Identify which cell holds the provided text, then report its (X, Y) central coordinate. 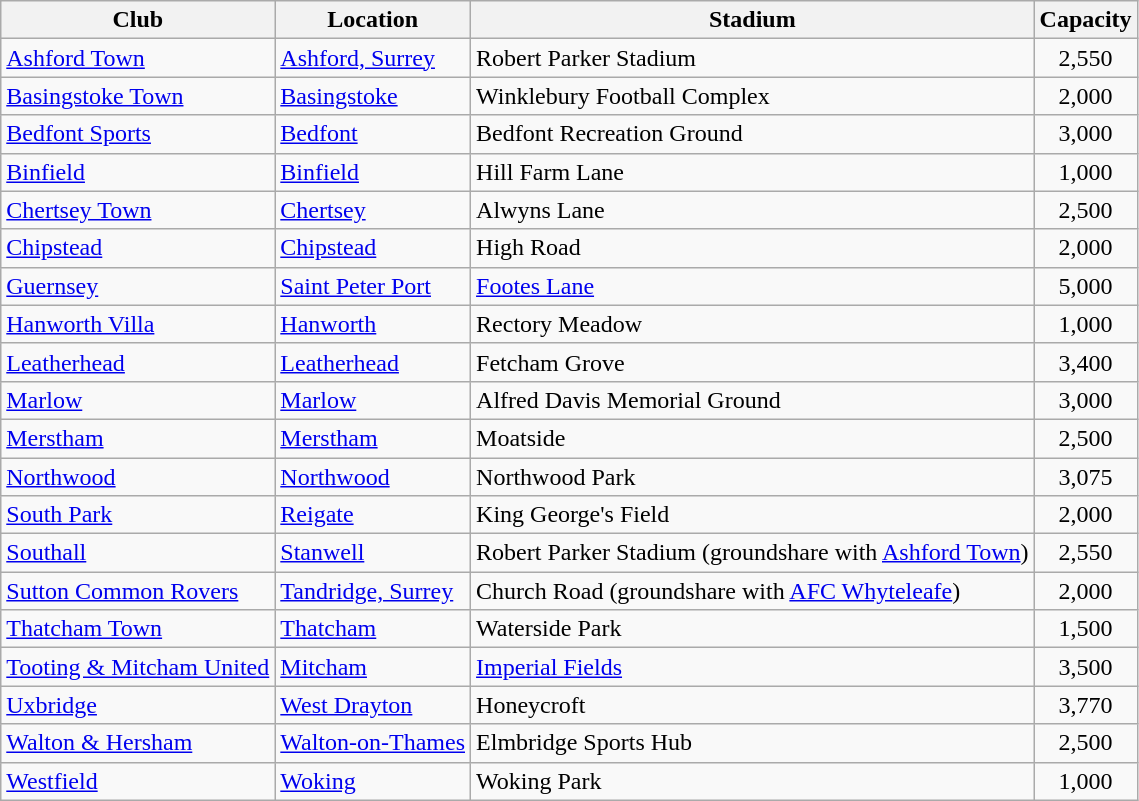
Ashford, Surrey (373, 58)
Alfred Davis Memorial Ground (753, 400)
Woking (373, 781)
Basingstoke (373, 96)
Moatside (753, 438)
High Road (753, 248)
Tandridge, Surrey (373, 591)
Woking Park (753, 781)
Bedfont (373, 134)
Thatcham Town (138, 629)
3,500 (1086, 667)
Walton & Hersham (138, 743)
Reigate (373, 515)
Hill Farm Lane (753, 172)
Church Road (groundshare with AFC Whyteleafe) (753, 591)
Location (373, 20)
Sutton Common Rovers (138, 591)
Hanworth (373, 324)
King George's Field (753, 515)
Alwyns Lane (753, 210)
Imperial Fields (753, 667)
Hanworth Villa (138, 324)
Mitcham (373, 667)
Westfield (138, 781)
3,075 (1086, 477)
Winklebury Football Complex (753, 96)
Saint Peter Port (373, 286)
Bedfont Recreation Ground (753, 134)
Footes Lane (753, 286)
Bedfont Sports (138, 134)
Stadium (753, 20)
Elmbridge Sports Hub (753, 743)
Rectory Meadow (753, 324)
Stanwell (373, 553)
Walton-on-Thames (373, 743)
3,770 (1086, 705)
Uxbridge (138, 705)
Ashford Town (138, 58)
West Drayton (373, 705)
Tooting & Mitcham United (138, 667)
Robert Parker Stadium (753, 58)
Waterside Park (753, 629)
Capacity (1086, 20)
Robert Parker Stadium (groundshare with Ashford Town) (753, 553)
Fetcham Grove (753, 362)
3,400 (1086, 362)
Southall (138, 553)
Thatcham (373, 629)
5,000 (1086, 286)
Guernsey (138, 286)
Basingstoke Town (138, 96)
Honeycroft (753, 705)
Club (138, 20)
1,500 (1086, 629)
Northwood Park (753, 477)
South Park (138, 515)
Chertsey (373, 210)
Chertsey Town (138, 210)
